Detect which cell encompasses the target text, then output its [X, Y] center coordinate. 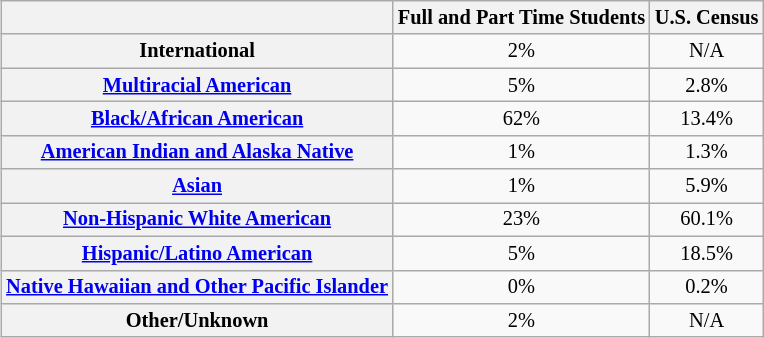
60.1% [706, 220]
Full and Part Time Students [522, 18]
American Indian and Alaska Native [197, 152]
Native Hawaiian and Other Pacific Islander [197, 287]
International [197, 51]
Asian [197, 186]
Hispanic/Latino American [197, 253]
5.9% [706, 186]
0.2% [706, 287]
U.S. Census [706, 18]
1.3% [706, 152]
Multiracial American [197, 85]
13.4% [706, 119]
0% [522, 287]
62% [522, 119]
Black/African American [197, 119]
23% [522, 220]
Other/Unknown [197, 321]
Non-Hispanic White American [197, 220]
2.8% [706, 85]
18.5% [706, 253]
